Detect which cell encompasses the target text, then output its (x, y) center coordinate. 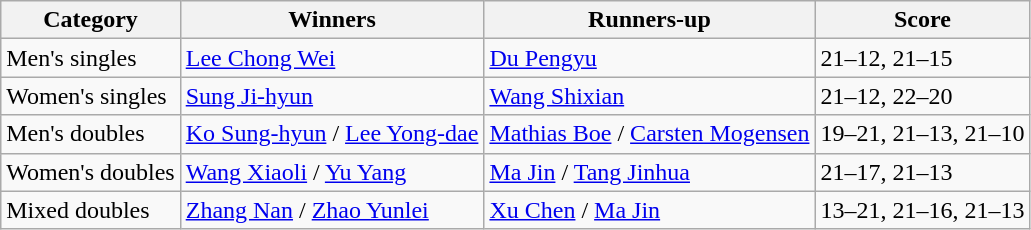
19–21, 21–13, 21–10 (922, 134)
21–17, 21–13 (922, 172)
Category (90, 20)
Score (922, 20)
21–12, 22–20 (922, 96)
Winners (332, 20)
Xu Chen / Ma Jin (650, 210)
Runners-up (650, 20)
Women's singles (90, 96)
Mixed doubles (90, 210)
Wang Shixian (650, 96)
Du Pengyu (650, 58)
Sung Ji-hyun (332, 96)
Wang Xiaoli / Yu Yang (332, 172)
Men's singles (90, 58)
Zhang Nan / Zhao Yunlei (332, 210)
Men's doubles (90, 134)
13–21, 21–16, 21–13 (922, 210)
Women's doubles (90, 172)
Mathias Boe / Carsten Mogensen (650, 134)
Ma Jin / Tang Jinhua (650, 172)
21–12, 21–15 (922, 58)
Ko Sung-hyun / Lee Yong-dae (332, 134)
Lee Chong Wei (332, 58)
